Determine the (x, y) coordinate at the center of the cell enclosing the given text.  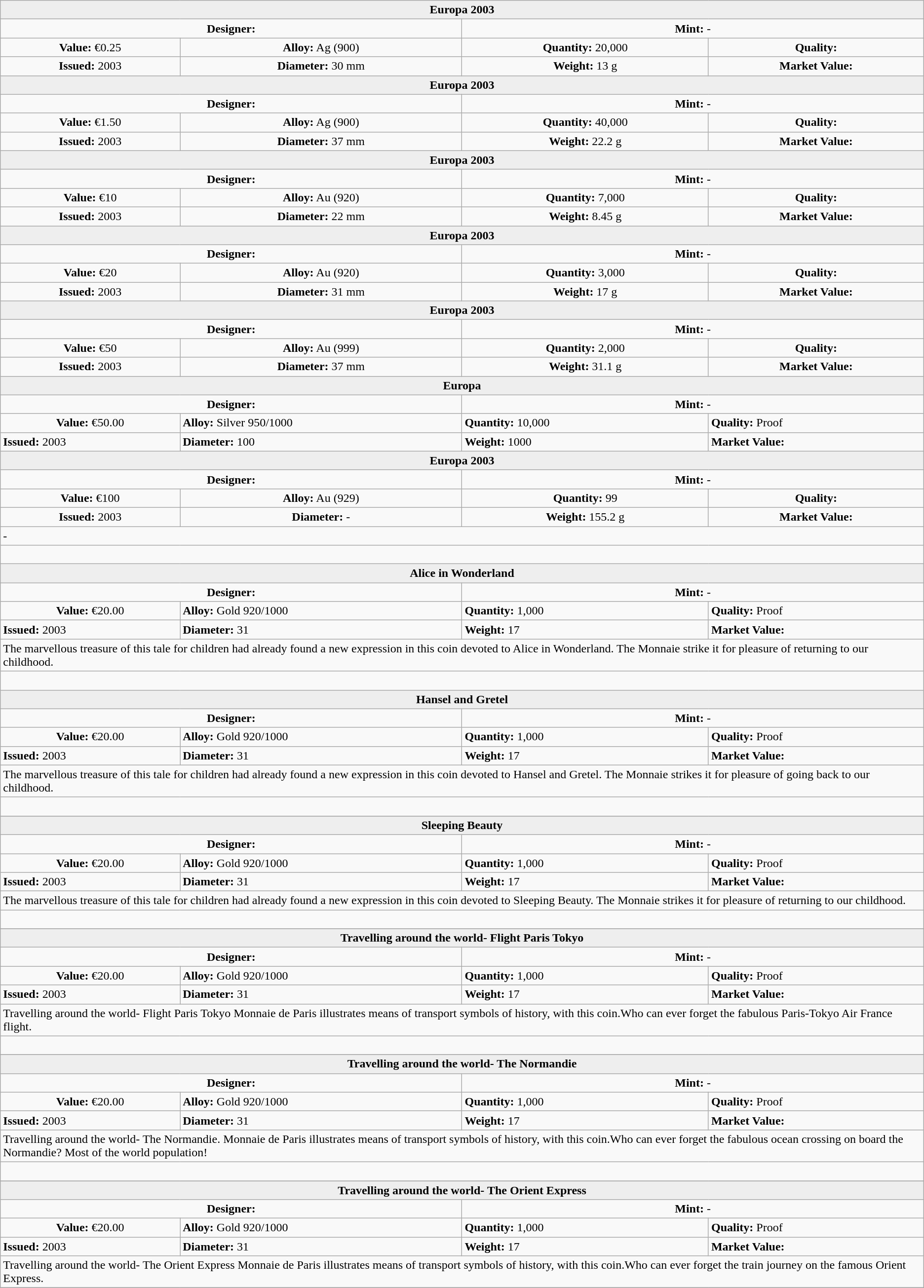
Weight: 13 g (585, 66)
Value: €50.00 (90, 423)
Weight: 1000 (585, 442)
Alloy: Au (929) (321, 498)
Weight: 8.45 g (585, 216)
Quantity: 20,000 (585, 47)
Value: €50 (90, 348)
Weight: 22.2 g (585, 141)
Diameter: 22 mm (321, 216)
- (462, 535)
Travelling around the world- The Normandie (462, 1064)
Travelling around the world- The Orient Express (462, 1190)
Travelling around the world- Flight Paris Tokyo (462, 938)
Alloy: Silver 950/1000 (321, 423)
Sleeping Beauty (462, 825)
Quantity: 40,000 (585, 122)
Quantity: 99 (585, 498)
Value: €10 (90, 197)
Weight: 31.1 g (585, 367)
Alloy: Au (999) (321, 348)
Quantity: 2,000 (585, 348)
Diameter: 100 (321, 442)
Diameter: - (321, 517)
Quantity: 10,000 (585, 423)
Quantity: 3,000 (585, 273)
Value: €100 (90, 498)
Value: €20 (90, 273)
Hansel and Gretel (462, 699)
Diameter: 31 mm (321, 292)
Weight: 155.2 g (585, 517)
Value: €1.50 (90, 122)
Alice in Wonderland (462, 573)
Weight: 17 g (585, 292)
Diameter: 30 mm (321, 66)
Europa (462, 385)
Quantity: 7,000 (585, 197)
Value: €0.25 (90, 47)
